Detect which cell encompasses the target text, then output its [X, Y] center coordinate. 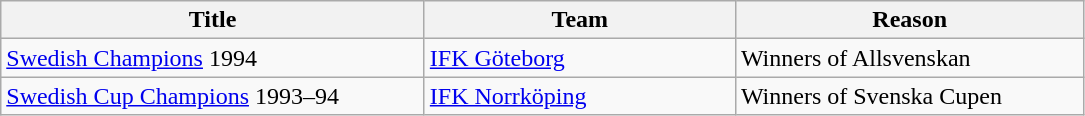
Title [213, 20]
Winners of Svenska Cupen [910, 96]
IFK Göteborg [580, 58]
IFK Norrköping [580, 96]
Swedish Cup Champions 1993–94 [213, 96]
Swedish Champions 1994 [213, 58]
Team [580, 20]
Reason [910, 20]
Winners of Allsvenskan [910, 58]
